Scan for the cell matching the given text and deliver its [x, y] coordinate at center. 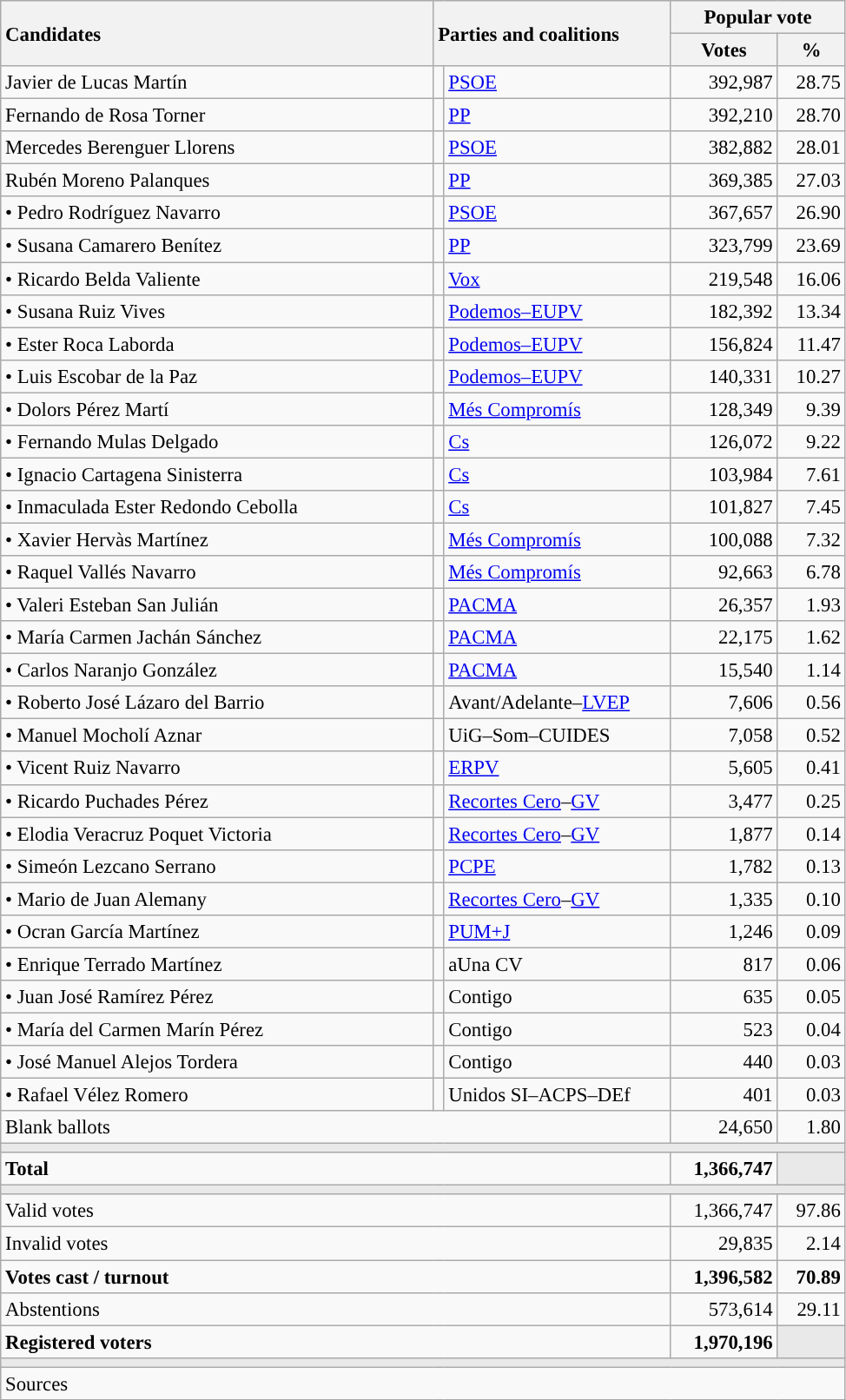
0.52 [811, 736]
Javier de Lucas Martín [217, 83]
aUna CV [558, 964]
1,970,196 [724, 1342]
• Dolors Pérez Martí [217, 409]
635 [724, 997]
0.14 [811, 834]
2.14 [811, 1244]
Candidates [217, 33]
• Susana Camarero Benítez [217, 246]
Popular vote [757, 17]
• Simeón Lezcano Serrano [217, 866]
Sources [423, 1383]
Mercedes Berenguer Llorens [217, 148]
• Luis Escobar de la Paz [217, 376]
• José Manuel Alejos Tordera [217, 1062]
• Juan José Ramírez Pérez [217, 997]
140,331 [724, 376]
0.06 [811, 964]
369,385 [724, 181]
Blank ballots [335, 1127]
23.69 [811, 246]
Vox [558, 279]
1,877 [724, 834]
• Ignacio Cartagena Sinisterra [217, 474]
7.32 [811, 539]
• Enrique Terrado Martínez [217, 964]
Avant/Adelante–LVEP [558, 703]
100,088 [724, 539]
Votes cast / turnout [335, 1277]
103,984 [724, 474]
401 [724, 1095]
• Mario de Juan Alemany [217, 899]
Parties and coalitions [552, 33]
367,657 [724, 213]
• Elodia Veracruz Poquet Victoria [217, 834]
0.56 [811, 703]
3,477 [724, 801]
7.61 [811, 474]
573,614 [724, 1309]
29,835 [724, 1244]
• Fernando Mulas Delgado [217, 442]
1.93 [811, 605]
392,987 [724, 83]
0.13 [811, 866]
440 [724, 1062]
128,349 [724, 409]
22,175 [724, 637]
0.09 [811, 932]
PUM+J [558, 932]
26.90 [811, 213]
• Roberto José Lázaro del Barrio [217, 703]
0.04 [811, 1029]
Total [335, 1169]
• Pedro Rodríguez Navarro [217, 213]
323,799 [724, 246]
ERPV [558, 769]
29.11 [811, 1309]
92,663 [724, 572]
0.41 [811, 769]
1,246 [724, 932]
28.75 [811, 83]
16.06 [811, 279]
5,605 [724, 769]
1.14 [811, 670]
% [811, 50]
Valid votes [335, 1212]
382,882 [724, 148]
1.62 [811, 637]
• Ricardo Puchades Pérez [217, 801]
1.80 [811, 1127]
70.89 [811, 1277]
28.01 [811, 148]
Abstentions [335, 1309]
Unidos SI–ACPS–DEf [558, 1095]
1,396,582 [724, 1277]
UiG–Som–CUIDES [558, 736]
Fernando de Rosa Torner [217, 116]
97.86 [811, 1212]
• Ricardo Belda Valiente [217, 279]
PCPE [558, 866]
9.22 [811, 442]
11.47 [811, 344]
10.27 [811, 376]
Invalid votes [335, 1244]
• Carlos Naranjo González [217, 670]
• Inmaculada Ester Redondo Cebolla [217, 507]
182,392 [724, 311]
13.34 [811, 311]
• Ocran García Martínez [217, 932]
1,335 [724, 899]
Rubén Moreno Palanques [217, 181]
• María Carmen Jachán Sánchez [217, 637]
1,782 [724, 866]
7,058 [724, 736]
• Xavier Hervàs Martínez [217, 539]
Registered voters [335, 1342]
817 [724, 964]
523 [724, 1029]
0.25 [811, 801]
156,824 [724, 344]
15,540 [724, 670]
• Manuel Mocholí Aznar [217, 736]
• Ester Roca Laborda [217, 344]
392,210 [724, 116]
126,072 [724, 442]
• Raquel Vallés Navarro [217, 572]
• María del Carmen Marín Pérez [217, 1029]
24,650 [724, 1127]
7.45 [811, 507]
28.70 [811, 116]
• Susana Ruiz Vives [217, 311]
101,827 [724, 507]
0.05 [811, 997]
• Vicent Ruiz Navarro [217, 769]
• Valeri Esteban San Julián [217, 605]
6.78 [811, 572]
7,606 [724, 703]
0.10 [811, 899]
219,548 [724, 279]
• Rafael Vélez Romero [217, 1095]
9.39 [811, 409]
27.03 [811, 181]
Votes [724, 50]
26,357 [724, 605]
